Locate the cell with the specified text and output its (x, y) center coordinate. 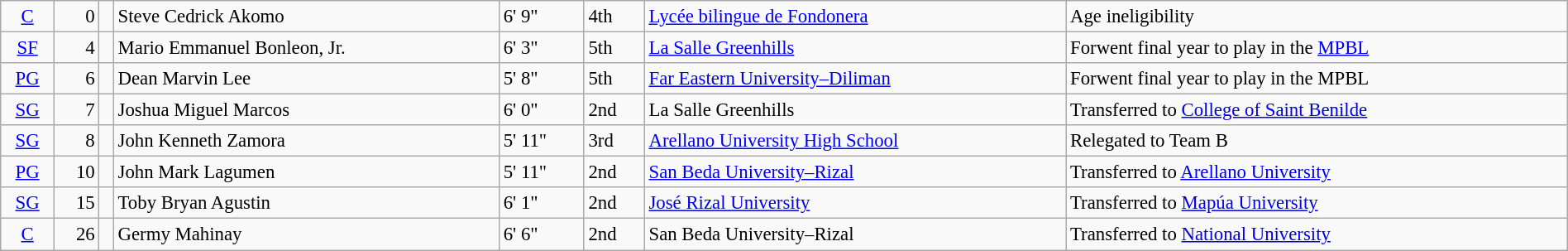
Relegated to Team B (1317, 141)
6' 9" (541, 17)
Toby Bryan Agustin (306, 203)
Transferred to Mapúa University (1317, 203)
0 (77, 17)
Dean Marvin Lee (306, 79)
7 (77, 110)
6' 0" (541, 110)
Steve Cedrick Akomo (306, 17)
Lycée bilingue de Fondonera (855, 17)
26 (77, 234)
Transferred to College of Saint Benilde (1317, 110)
4 (77, 48)
Far Eastern University–Diliman (855, 79)
4th (614, 17)
Joshua Miguel Marcos (306, 110)
6 (77, 79)
3rd (614, 141)
Transferred to National University (1317, 234)
John Kenneth Zamora (306, 141)
6' 6" (541, 234)
Arellano University High School (855, 141)
José Rizal University (855, 203)
SF (28, 48)
Germy Mahinay (306, 234)
6' 1" (541, 203)
Transferred to Arellano University (1317, 172)
15 (77, 203)
8 (77, 141)
6' 3" (541, 48)
John Mark Lagumen (306, 172)
5' 8" (541, 79)
10 (77, 172)
Mario Emmanuel Bonleon, Jr. (306, 48)
Age ineligibility (1317, 17)
